Locate the cell with the specified text and output its (X, Y) center coordinate. 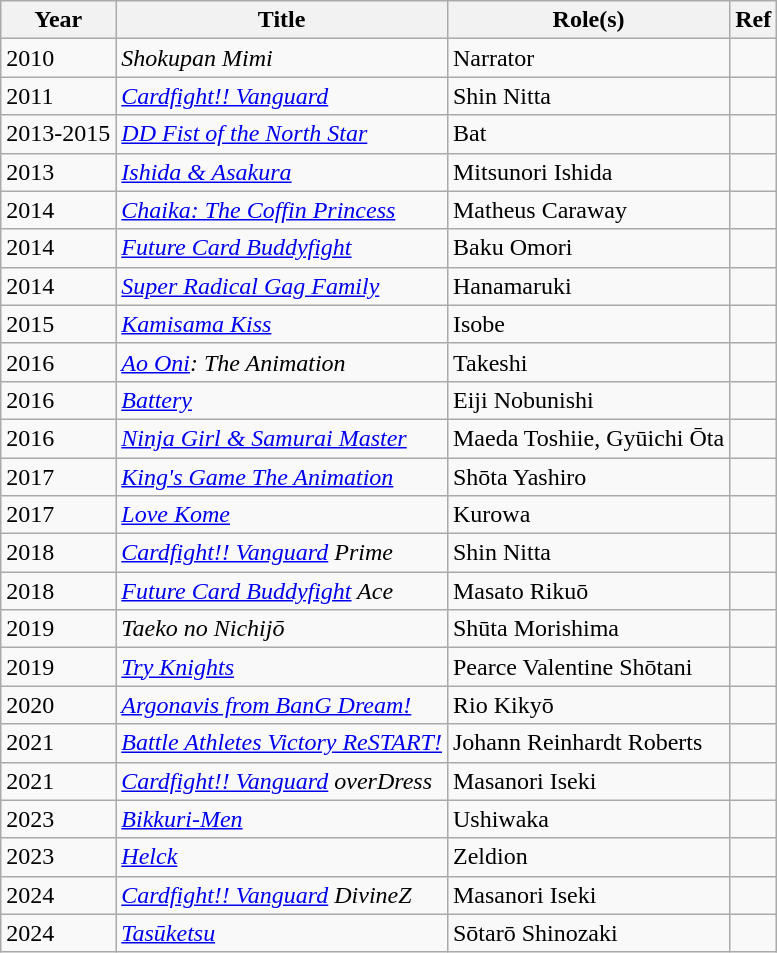
Bikkuri-Men (282, 819)
Ao Oni: The Animation (282, 362)
Kurowa (588, 515)
Ushiwaka (588, 819)
Shōta Yashiro (588, 477)
DD Fist of the North Star (282, 134)
Shokupan Mimi (282, 58)
Matheus Caraway (588, 210)
Takeshi (588, 362)
Johann Reinhardt Roberts (588, 743)
Ishida & Asakura (282, 172)
Ninja Girl & Samurai Master (282, 438)
Masato Rikuō (588, 591)
Zeldion (588, 857)
Try Knights (282, 667)
Helck (282, 857)
Shūta Morishima (588, 629)
Future Card Buddyfight (282, 248)
Cardfight!! Vanguard overDress (282, 781)
Baku Omori (588, 248)
2013 (58, 172)
Cardfight!! Vanguard DivineZ (282, 895)
Sōtarō Shinozaki (588, 933)
2011 (58, 96)
Tasūketsu (282, 933)
Narrator (588, 58)
Cardfight!! Vanguard (282, 96)
King's Game The Animation (282, 477)
Pearce Valentine Shōtani (588, 667)
Bat (588, 134)
Kamisama Kiss (282, 324)
Maeda Toshiie, Gyūichi Ōta (588, 438)
Chaika: The Coffin Princess (282, 210)
Super Radical Gag Family (282, 286)
Argonavis from BanG Dream! (282, 705)
Rio Kikyō (588, 705)
Role(s) (588, 20)
2010 (58, 58)
Hanamaruki (588, 286)
Cardfight!! Vanguard Prime (282, 553)
2015 (58, 324)
Future Card Buddyfight Ace (282, 591)
Battery (282, 400)
Love Kome (282, 515)
Ref (754, 20)
2013-2015 (58, 134)
Title (282, 20)
Isobe (588, 324)
Taeko no Nichijō (282, 629)
2020 (58, 705)
Battle Athletes Victory ReSTART! (282, 743)
Year (58, 20)
Mitsunori Ishida (588, 172)
Eiji Nobunishi (588, 400)
